Locate the cell with the specified text and output its (x, y) center coordinate. 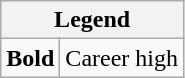
Bold (30, 58)
Legend (92, 20)
Career high (122, 58)
